Scan for the cell matching the given text and deliver its (x, y) coordinate at center. 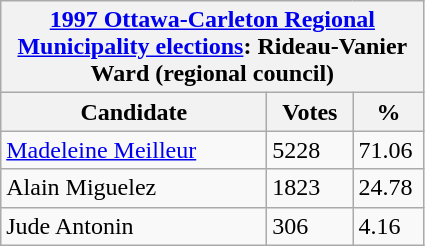
Jude Antonin (134, 226)
24.78 (388, 188)
Candidate (134, 112)
Alain Miguelez (134, 188)
4.16 (388, 226)
306 (310, 226)
% (388, 112)
5228 (310, 150)
1997 Ottawa-Carleton Regional Municipality elections: Rideau-Vanier Ward (regional council) (212, 47)
1823 (310, 188)
Madeleine Meilleur (134, 150)
71.06 (388, 150)
Votes (310, 112)
